Scan for the cell matching the given text and deliver its [x, y] coordinate at center. 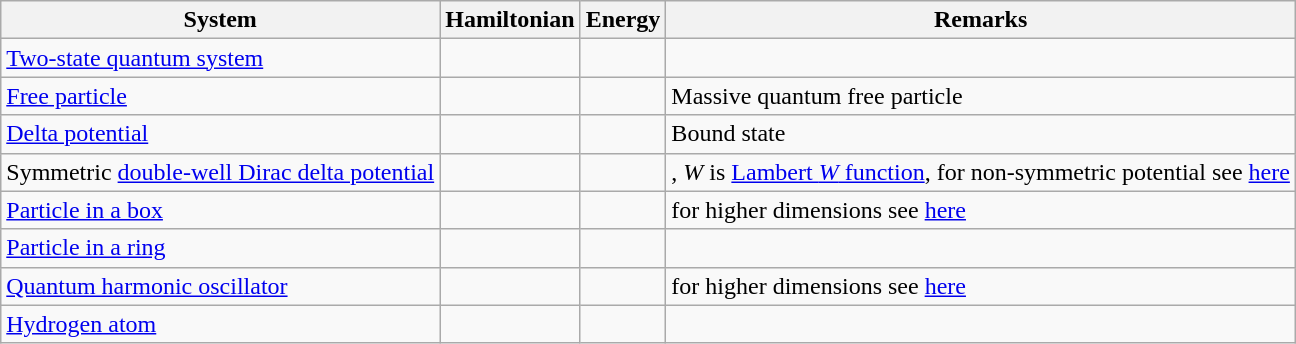
Energy [623, 20]
Quantum harmonic oscillator [220, 286]
Particle in a box [220, 210]
Remarks [981, 20]
Two-state quantum system [220, 58]
Particle in a ring [220, 248]
System [220, 20]
, W is Lambert W function, for non-symmetric potential see here [981, 172]
Hydrogen atom [220, 324]
Delta potential [220, 134]
Symmetric double-well Dirac delta potential [220, 172]
Bound state [981, 134]
Hamiltonian [510, 20]
Free particle [220, 96]
Massive quantum free particle [981, 96]
